For the text-containing cell, return its midpoint in (x, y) coordinate format. 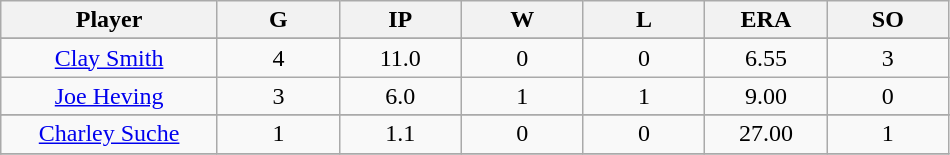
Joe Heving (110, 96)
W (522, 20)
L (644, 20)
Clay Smith (110, 58)
6.0 (400, 96)
4 (278, 58)
SO (888, 20)
IP (400, 20)
6.55 (766, 58)
1.1 (400, 134)
Charley Suche (110, 134)
G (278, 20)
Player (110, 20)
ERA (766, 20)
9.00 (766, 96)
11.0 (400, 58)
27.00 (766, 134)
